Pinpoint the cell where the given text exists, returning its [X, Y] midpoint coordinate. 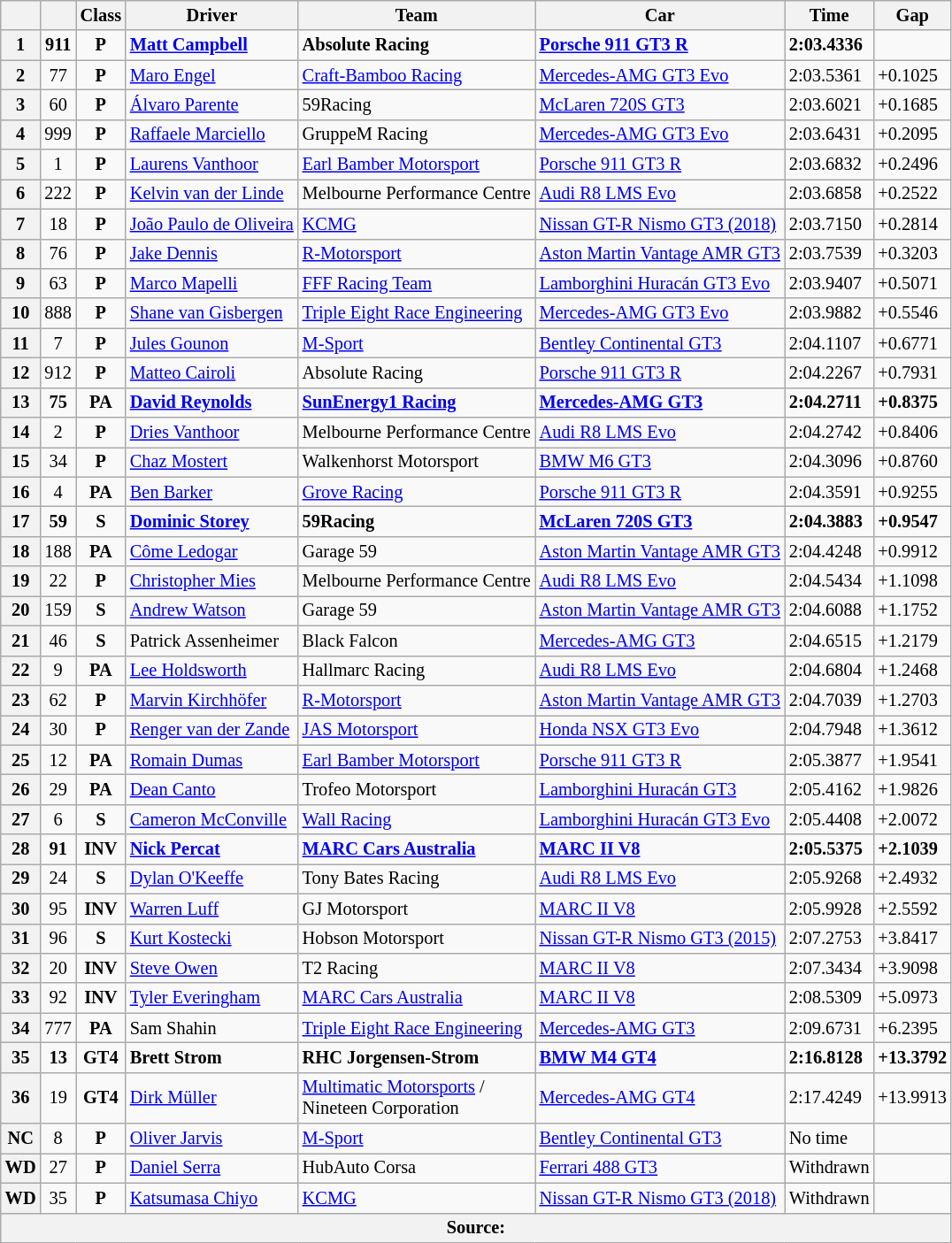
2:03.9407 [830, 283]
95 [58, 909]
16 [21, 492]
NC [21, 1139]
Gap [912, 15]
77 [58, 75]
5 [21, 165]
2:04.4248 [830, 551]
T2 Racing [417, 968]
Dominic Storey [212, 521]
Sam Shahin [212, 1028]
Matteo Cairoli [212, 372]
91 [58, 849]
+0.2095 [912, 134]
60 [58, 104]
+0.9912 [912, 551]
Brett Strom [212, 1057]
+1.9826 [912, 789]
Kelvin van der Linde [212, 194]
2:04.6088 [830, 610]
+2.0072 [912, 819]
188 [58, 551]
Patrick Assenheimer [212, 641]
2:04.6515 [830, 641]
+13.3792 [912, 1057]
26 [21, 789]
+0.8375 [912, 403]
GruppeM Racing [417, 134]
Raffaele Marciello [212, 134]
62 [58, 700]
Ferrari 488 GT3 [660, 1168]
+2.4932 [912, 879]
2:04.1107 [830, 343]
2:04.6804 [830, 671]
+6.2395 [912, 1028]
2:05.9928 [830, 909]
2:04.2267 [830, 372]
2:04.3883 [830, 521]
36 [21, 1098]
+1.1098 [912, 581]
Romain Dumas [212, 760]
Trofeo Motorsport [417, 789]
63 [58, 283]
3 [21, 104]
Nissan GT-R Nismo GT3 (2015) [660, 939]
Marco Mapelli [212, 283]
+2.1039 [912, 849]
Dylan O'Keeffe [212, 879]
21 [21, 641]
Daniel Serra [212, 1168]
Dries Vanthoor [212, 433]
2:08.5309 [830, 998]
+3.9098 [912, 968]
+0.5546 [912, 313]
Oliver Jarvis [212, 1139]
+2.5592 [912, 909]
Shane van Gisbergen [212, 313]
David Reynolds [212, 403]
Chaz Mostert [212, 462]
2:03.7150 [830, 224]
159 [58, 610]
2:05.9268 [830, 879]
+5.0973 [912, 998]
FFF Racing Team [417, 283]
BMW M6 GT3 [660, 462]
2:04.2711 [830, 403]
59 [58, 521]
222 [58, 194]
Matt Campbell [212, 45]
96 [58, 939]
SunEnergy1 Racing [417, 403]
Côme Ledogar [212, 551]
Kurt Kostecki [212, 939]
Jules Gounon [212, 343]
Driver [212, 15]
28 [21, 849]
2:04.7039 [830, 700]
HubAuto Corsa [417, 1168]
Álvaro Parente [212, 104]
46 [58, 641]
Source: [476, 1228]
2:05.4408 [830, 819]
Black Falcon [417, 641]
+0.1025 [912, 75]
92 [58, 998]
Dirk Müller [212, 1098]
2:07.2753 [830, 939]
2:03.6832 [830, 165]
777 [58, 1028]
Katsumasa Chiyo [212, 1198]
15 [21, 462]
912 [58, 372]
Honda NSX GT3 Evo [660, 730]
2:03.6021 [830, 104]
11 [21, 343]
Steve Owen [212, 968]
2:03.6431 [830, 134]
RHC Jorgensen-Strom [417, 1057]
+0.2496 [912, 165]
+1.2468 [912, 671]
+1.9541 [912, 760]
Cameron McConville [212, 819]
Walkenhorst Motorsport [417, 462]
2:05.4162 [830, 789]
GJ Motorsport [417, 909]
Jake Dennis [212, 254]
Tyler Everingham [212, 998]
+0.8406 [912, 433]
Grove Racing [417, 492]
+0.2814 [912, 224]
Lamborghini Huracán GT3 [660, 789]
2:03.4336 [830, 45]
Team [417, 15]
2:09.6731 [830, 1028]
2:04.3096 [830, 462]
2:05.3877 [830, 760]
Maro Engel [212, 75]
+13.9913 [912, 1098]
Nick Percat [212, 849]
Hallmarc Racing [417, 671]
25 [21, 760]
+1.1752 [912, 610]
Laurens Vanthoor [212, 165]
2:03.9882 [830, 313]
2:04.3591 [830, 492]
+1.2703 [912, 700]
+3.8417 [912, 939]
+0.7931 [912, 372]
14 [21, 433]
JAS Motorsport [417, 730]
+0.8760 [912, 462]
Tony Bates Racing [417, 879]
+0.3203 [912, 254]
+1.2179 [912, 641]
Marvin Kirchhöfer [212, 700]
2:03.6858 [830, 194]
Mercedes-AMG GT4 [660, 1098]
2:07.3434 [830, 968]
Christopher Mies [212, 581]
Dean Canto [212, 789]
No time [830, 1139]
João Paulo de Oliveira [212, 224]
2:04.5434 [830, 581]
2:04.2742 [830, 433]
2:03.7539 [830, 254]
23 [21, 700]
17 [21, 521]
+0.2522 [912, 194]
Multimatic Motorsports / Nineteen Corporation [417, 1098]
31 [21, 939]
Andrew Watson [212, 610]
Ben Barker [212, 492]
10 [21, 313]
Craft-Bamboo Racing [417, 75]
Class [101, 15]
+0.9547 [912, 521]
BMW M4 GT4 [660, 1057]
+0.9255 [912, 492]
2:16.8128 [830, 1057]
Lee Holdsworth [212, 671]
999 [58, 134]
Time [830, 15]
76 [58, 254]
2:03.5361 [830, 75]
Renger van der Zande [212, 730]
75 [58, 403]
+1.3612 [912, 730]
33 [21, 998]
Wall Racing [417, 819]
32 [21, 968]
+0.1685 [912, 104]
911 [58, 45]
+0.5071 [912, 283]
Hobson Motorsport [417, 939]
2:17.4249 [830, 1098]
2:05.5375 [830, 849]
+0.6771 [912, 343]
Car [660, 15]
888 [58, 313]
2:04.7948 [830, 730]
Warren Luff [212, 909]
